Capture the cell that displays the provided text and extract its [X, Y] central coordinate. 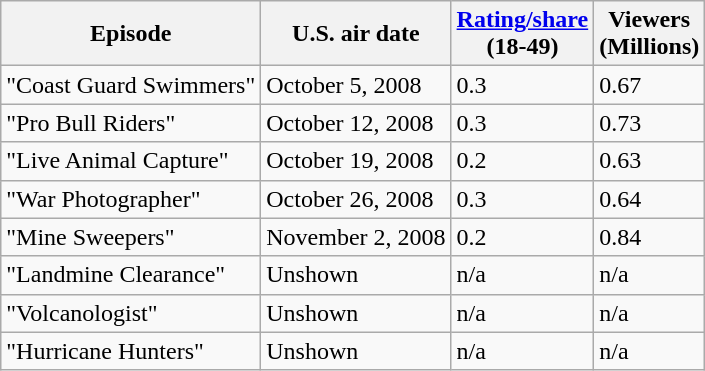
"Pro Bull Riders" [131, 123]
"Live Animal Capture" [131, 161]
October 5, 2008 [356, 85]
"Landmine Clearance" [131, 275]
November 2, 2008 [356, 237]
"Mine Sweepers" [131, 237]
0.84 [650, 237]
"Coast Guard Swimmers" [131, 85]
Rating/share(18-49) [522, 34]
0.73 [650, 123]
October 19, 2008 [356, 161]
Viewers(Millions) [650, 34]
Episode [131, 34]
0.63 [650, 161]
U.S. air date [356, 34]
"Hurricane Hunters" [131, 351]
"Volcanologist" [131, 313]
0.67 [650, 85]
October 26, 2008 [356, 199]
0.64 [650, 199]
"War Photographer" [131, 199]
October 12, 2008 [356, 123]
